Return [x, y] of the center of cell containing provided text 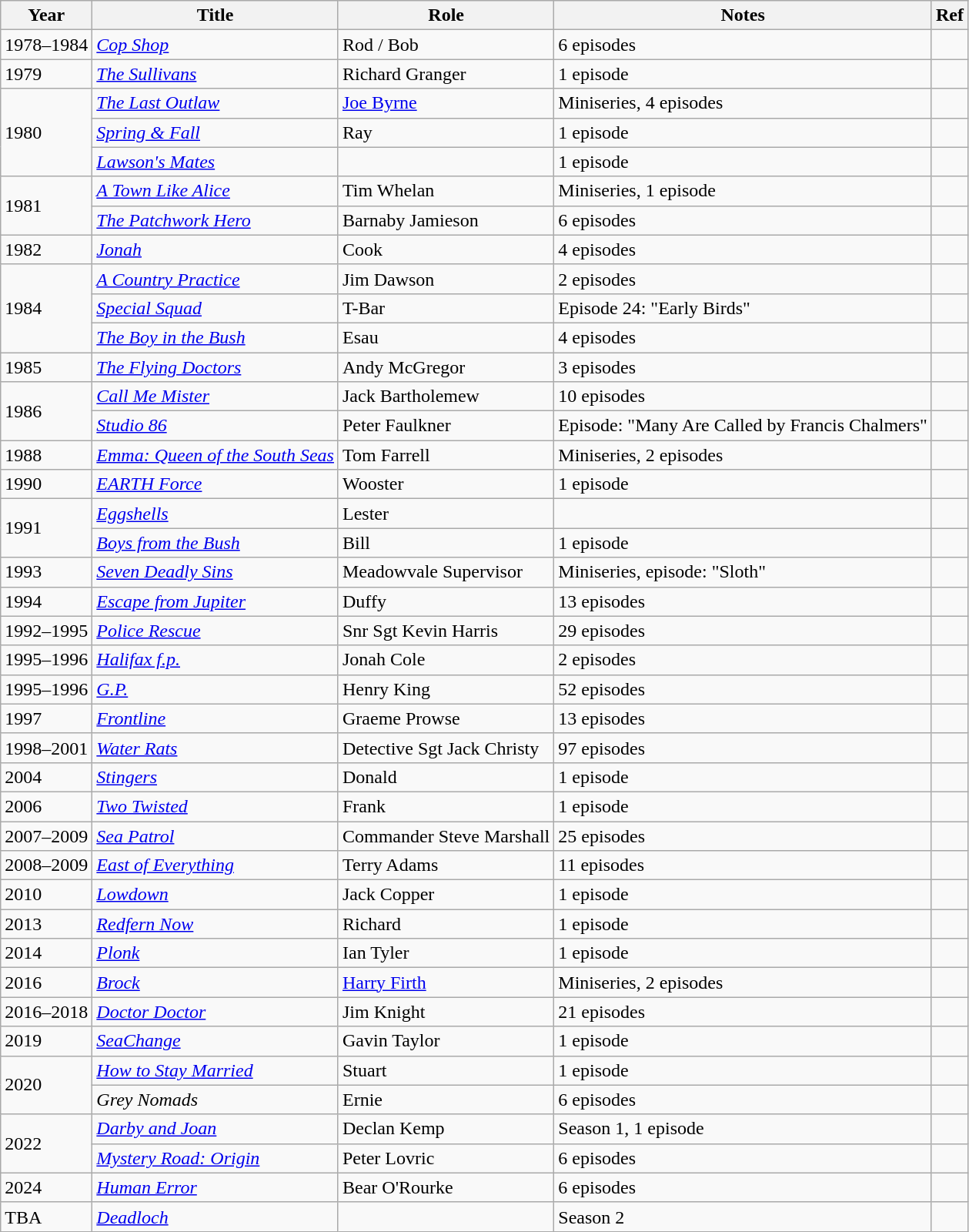
29 episodes [743, 631]
Brock [216, 983]
Studio 86 [216, 426]
A Country Practice [216, 279]
Ian Tyler [446, 953]
Jonah Cole [446, 660]
The Flying Doctors [216, 367]
Miniseries, episode: "Sloth" [743, 572]
Plonk [216, 953]
Bill [446, 543]
Ref [950, 15]
2014 [46, 953]
2006 [46, 806]
Doctor Doctor [216, 1012]
Police Rescue [216, 631]
2004 [46, 777]
Esau [446, 337]
Stuart [446, 1070]
Jonah [216, 249]
2020 [46, 1085]
52 episodes [743, 689]
1980 [46, 132]
Richard Granger [446, 74]
The Patchwork Hero [216, 220]
25 episodes [743, 835]
Year [46, 15]
Bear O'Rourke [446, 1187]
Ernie [446, 1100]
Tom Farrell [446, 455]
Redfern Now [216, 924]
2022 [46, 1143]
T-Bar [446, 308]
Episode: "Many Are Called by Francis Chalmers" [743, 426]
Spring & Fall [216, 132]
11 episodes [743, 865]
1997 [46, 718]
1984 [46, 308]
Emma: Queen of the South Seas [216, 455]
Duffy [446, 601]
Terry Adams [446, 865]
Notes [743, 15]
Jim Knight [446, 1012]
Frank [446, 806]
1982 [46, 249]
2008–2009 [46, 865]
The Boy in the Bush [216, 337]
Lester [446, 514]
SeaChange [216, 1041]
2013 [46, 924]
Henry King [446, 689]
Lawson's Mates [216, 162]
Cook [446, 249]
Halifax f.p. [216, 660]
1993 [46, 572]
Lowdown [216, 895]
Seven Deadly Sins [216, 572]
How to Stay Married [216, 1070]
Darby and Joan [216, 1129]
Frontline [216, 718]
Andy McGregor [446, 367]
Detective Sgt Jack Christy [446, 748]
Role [446, 15]
Tim Whelan [446, 191]
The Sullivans [216, 74]
Water Rats [216, 748]
Meadowvale Supervisor [446, 572]
1994 [46, 601]
1992–1995 [46, 631]
2010 [46, 895]
10 episodes [743, 397]
1986 [46, 411]
Harry Firth [446, 983]
2016 [46, 983]
A Town Like Alice [216, 191]
1979 [46, 74]
Ray [446, 132]
Deadloch [216, 1217]
1988 [46, 455]
Special Squad [216, 308]
Barnaby Jamieson [446, 220]
Jack Bartholemew [446, 397]
East of Everything [216, 865]
Stingers [216, 777]
2024 [46, 1187]
Mystery Road: Origin [216, 1158]
Snr Sgt Kevin Harris [446, 631]
Jack Copper [446, 895]
1978–1984 [46, 45]
1998–2001 [46, 748]
1990 [46, 484]
Peter Lovric [446, 1158]
3 episodes [743, 367]
G.P. [216, 689]
Eggshells [216, 514]
The Last Outlaw [216, 103]
Sea Patrol [216, 835]
Rod / Bob [446, 45]
Call Me Mister [216, 397]
Escape from Jupiter [216, 601]
Commander Steve Marshall [446, 835]
Title [216, 15]
Season 2 [743, 1217]
1981 [46, 206]
2019 [46, 1041]
Peter Faulkner [446, 426]
Miniseries, 4 episodes [743, 103]
Graeme Prowse [446, 718]
TBA [46, 1217]
21 episodes [743, 1012]
Human Error [216, 1187]
Declan Kemp [446, 1129]
Grey Nomads [216, 1100]
EARTH Force [216, 484]
2016–2018 [46, 1012]
Miniseries, 1 episode [743, 191]
Jim Dawson [446, 279]
Joe Byrne [446, 103]
1985 [46, 367]
Richard [446, 924]
Gavin Taylor [446, 1041]
2007–2009 [46, 835]
Donald [446, 777]
Episode 24: "Early Birds" [743, 308]
Season 1, 1 episode [743, 1129]
Wooster [446, 484]
Boys from the Bush [216, 543]
Two Twisted [216, 806]
1991 [46, 528]
97 episodes [743, 748]
Cop Shop [216, 45]
